Detect which cell encompasses the target text, then output its (x, y) center coordinate. 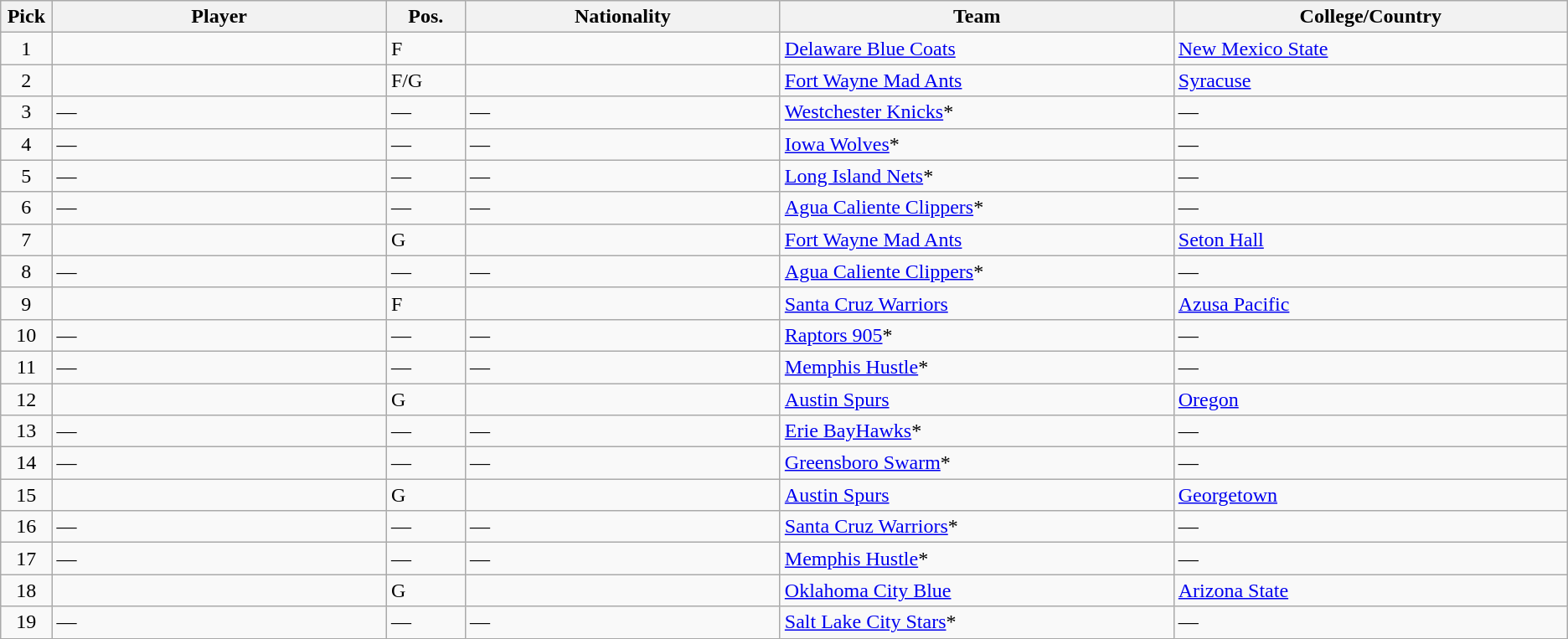
Syracuse (1370, 80)
Pos. (426, 17)
Georgetown (1370, 495)
13 (27, 431)
Azusa Pacific (1370, 303)
5 (27, 176)
Nationality (622, 17)
Iowa Wolves* (977, 144)
Salt Lake City Stars* (977, 622)
College/Country (1370, 17)
11 (27, 367)
6 (27, 208)
Team (977, 17)
16 (27, 527)
19 (27, 622)
4 (27, 144)
Greensboro Swarm* (977, 463)
18 (27, 590)
F/G (426, 80)
3 (27, 112)
Oregon (1370, 399)
2 (27, 80)
Player (219, 17)
10 (27, 335)
Seton Hall (1370, 240)
Arizona State (1370, 590)
15 (27, 495)
9 (27, 303)
12 (27, 399)
7 (27, 240)
Erie BayHawks* (977, 431)
8 (27, 271)
New Mexico State (1370, 49)
Oklahoma City Blue (977, 590)
Santa Cruz Warriors* (977, 527)
17 (27, 559)
Raptors 905* (977, 335)
Santa Cruz Warriors (977, 303)
1 (27, 49)
Westchester Knicks* (977, 112)
Delaware Blue Coats (977, 49)
14 (27, 463)
Pick (27, 17)
Long Island Nets* (977, 176)
